Determine the (X, Y) coordinate at the center of the cell enclosing the given text.  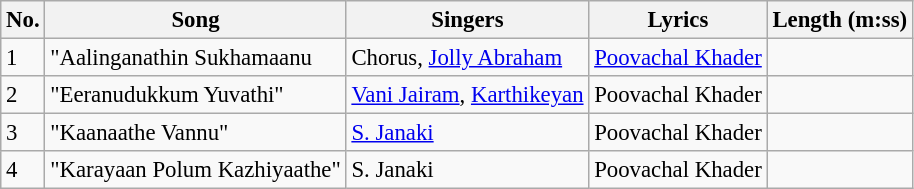
Chorus, Jolly Abraham (468, 58)
No. (23, 20)
3 (23, 133)
4 (23, 170)
Length (m:ss) (840, 20)
1 (23, 58)
Lyrics (678, 20)
Song (196, 20)
"Eeranudukkum Yuvathi" (196, 95)
"Aalinganathin Sukhamaanu (196, 58)
Singers (468, 20)
Vani Jairam, Karthikeyan (468, 95)
"Kaanaathe Vannu" (196, 133)
"Karayaan Polum Kazhiyaathe" (196, 170)
2 (23, 95)
